From the cell containing the given text, extract its center point as [X, Y] coordinate. 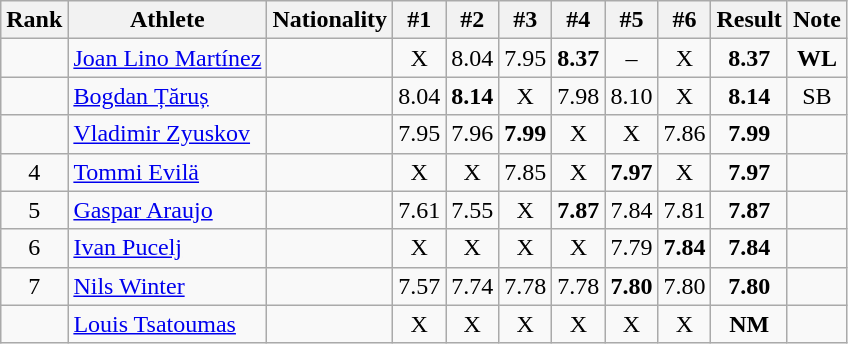
7.98 [578, 96]
#4 [578, 20]
Result [749, 20]
7.57 [420, 286]
Athlete [168, 20]
Bogdan Țăruș [168, 96]
7.55 [472, 210]
7.96 [472, 134]
Nationality [330, 20]
4 [34, 172]
6 [34, 248]
#5 [632, 20]
– [632, 58]
#6 [684, 20]
Note [816, 20]
Rank [34, 20]
Joan Lino Martínez [168, 58]
7.79 [632, 248]
7.74 [472, 286]
7.85 [526, 172]
#1 [420, 20]
Ivan Pucelj [168, 248]
7.81 [684, 210]
#3 [526, 20]
7.86 [684, 134]
Vladimir Zyuskov [168, 134]
SB [816, 96]
WL [816, 58]
#2 [472, 20]
Nils Winter [168, 286]
8.10 [632, 96]
Louis Tsatoumas [168, 324]
7.61 [420, 210]
7 [34, 286]
NM [749, 324]
5 [34, 210]
Tommi Evilä [168, 172]
Gaspar Araujo [168, 210]
